Pinpoint the cell where the given text exists, returning its (x, y) midpoint coordinate. 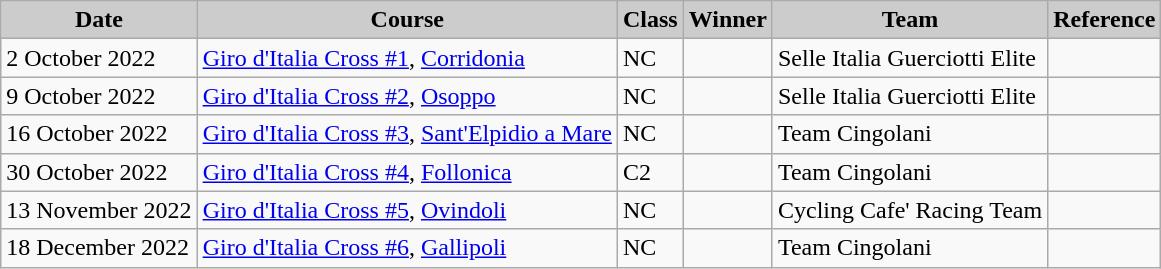
Date (99, 20)
Giro d'Italia Cross #5, Ovindoli (407, 210)
2 October 2022 (99, 58)
Winner (728, 20)
Giro d'Italia Cross #4, Follonica (407, 172)
Reference (1104, 20)
Class (650, 20)
30 October 2022 (99, 172)
Team (910, 20)
Giro d'Italia Cross #2, Osoppo (407, 96)
16 October 2022 (99, 134)
C2 (650, 172)
Giro d'Italia Cross #3, Sant'Elpidio a Mare (407, 134)
Course (407, 20)
13 November 2022 (99, 210)
Giro d'Italia Cross #1, Corridonia (407, 58)
Giro d'Italia Cross #6, Gallipoli (407, 248)
9 October 2022 (99, 96)
18 December 2022 (99, 248)
Cycling Cafe' Racing Team (910, 210)
